Search for the cell housing the specified text and yield its [X, Y] center coordinate. 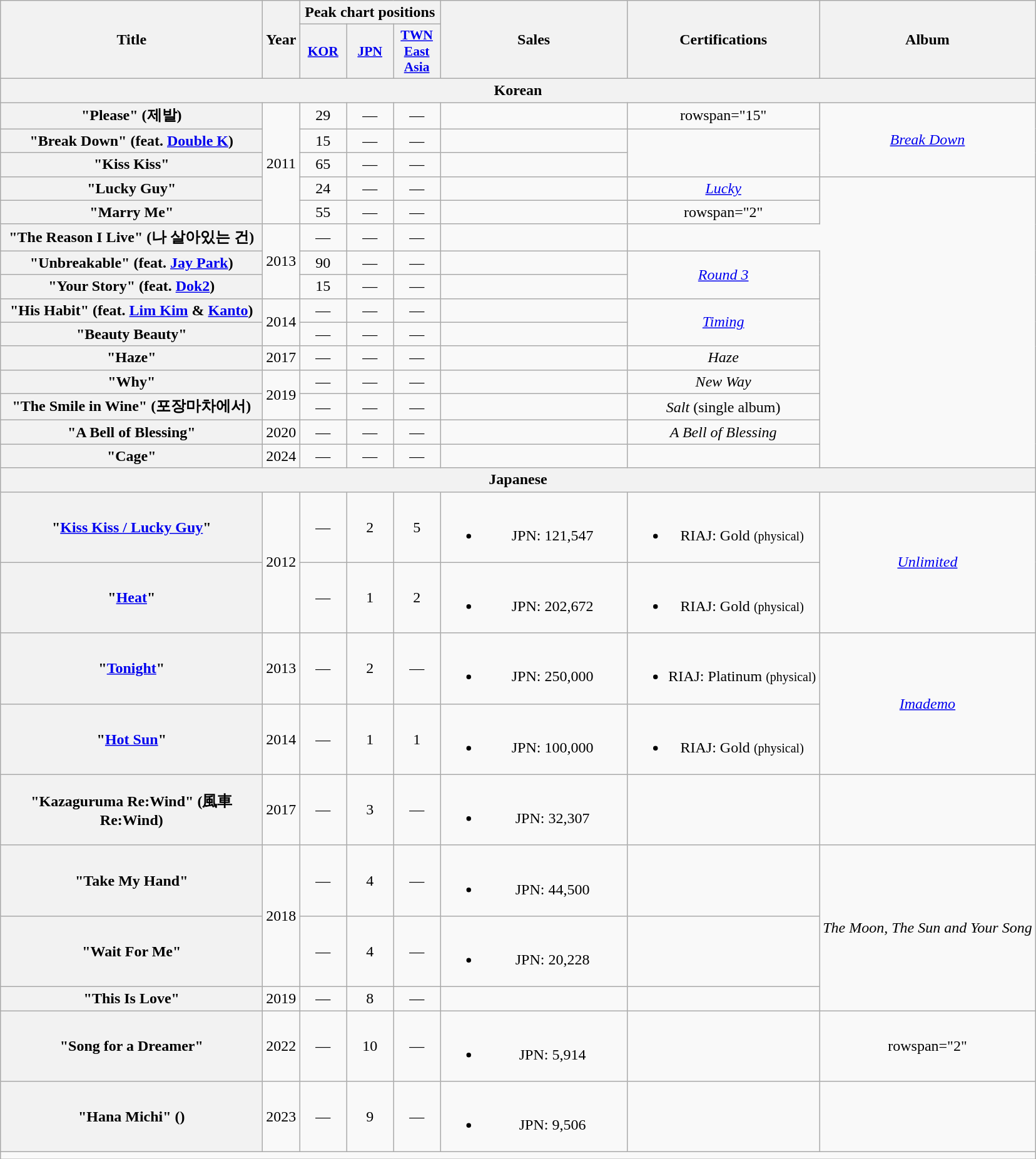
"Break Down" (feat. Double K) [131, 141]
9 [370, 1117]
Haze [723, 358]
55 [323, 212]
90 [323, 263]
JPN: 9,506 [534, 1117]
"A Bell of Blessing" [131, 432]
JPN: 20,228 [534, 951]
"Kazaguruma Re:Wind" (風車 Re:Wind) [131, 809]
KOR [323, 51]
24 [323, 188]
"Take My Hand" [131, 881]
JPN: 100,000 [534, 739]
2020 [282, 432]
JPN: 121,547 [534, 527]
"This Is Love" [131, 998]
"Tonight" [131, 668]
"Heat" [131, 598]
2018 [282, 916]
Imademo [928, 704]
Break Down [928, 140]
Lucky [723, 188]
A Bell of Blessing [723, 432]
"Your Story" (feat. Dok2) [131, 286]
"The Smile in Wine" (포장마차에서) [131, 407]
rowspan="15" [723, 116]
"Please" (제발) [131, 116]
5 [417, 527]
"Hana Michi" () [131, 1117]
"Kiss Kiss" [131, 164]
Certifications [723, 40]
New Way [723, 382]
JPN [370, 51]
"Lucky Guy" [131, 188]
Sales [534, 40]
"His Habit" (feat. Lim Kim & Kanto) [131, 310]
2024 [282, 456]
"Song for a Dreamer" [131, 1046]
JPN: 5,914 [534, 1046]
Unlimited [928, 562]
2012 [282, 562]
The Moon, The Sun and Your Song [928, 928]
JPN: 250,000 [534, 668]
Album [928, 40]
"Why" [131, 382]
"Beauty Beauty" [131, 334]
"Kiss Kiss / Lucky Guy" [131, 527]
65 [323, 164]
JPN: 32,307 [534, 809]
2011 [282, 164]
Year [282, 40]
Korean [518, 90]
"Cage" [131, 456]
JPN: 44,500 [534, 881]
Japanese [518, 480]
Round 3 [723, 275]
TWN East Asia [417, 51]
2023 [282, 1117]
JPN: 202,672 [534, 598]
"Hot Sun" [131, 739]
2022 [282, 1046]
8 [370, 998]
3 [370, 809]
RIAJ: Platinum (physical) [723, 668]
"The Reason I Live" (나 살아있는 건) [131, 238]
"Marry Me" [131, 212]
Timing [723, 322]
"Haze" [131, 358]
10 [370, 1046]
Peak chart positions [370, 13]
Salt (single album) [723, 407]
"Wait For Me" [131, 951]
Title [131, 40]
"Unbreakable" (feat. Jay Park) [131, 263]
29 [323, 116]
